From the cell containing the given text, extract its center point as [x, y] coordinate. 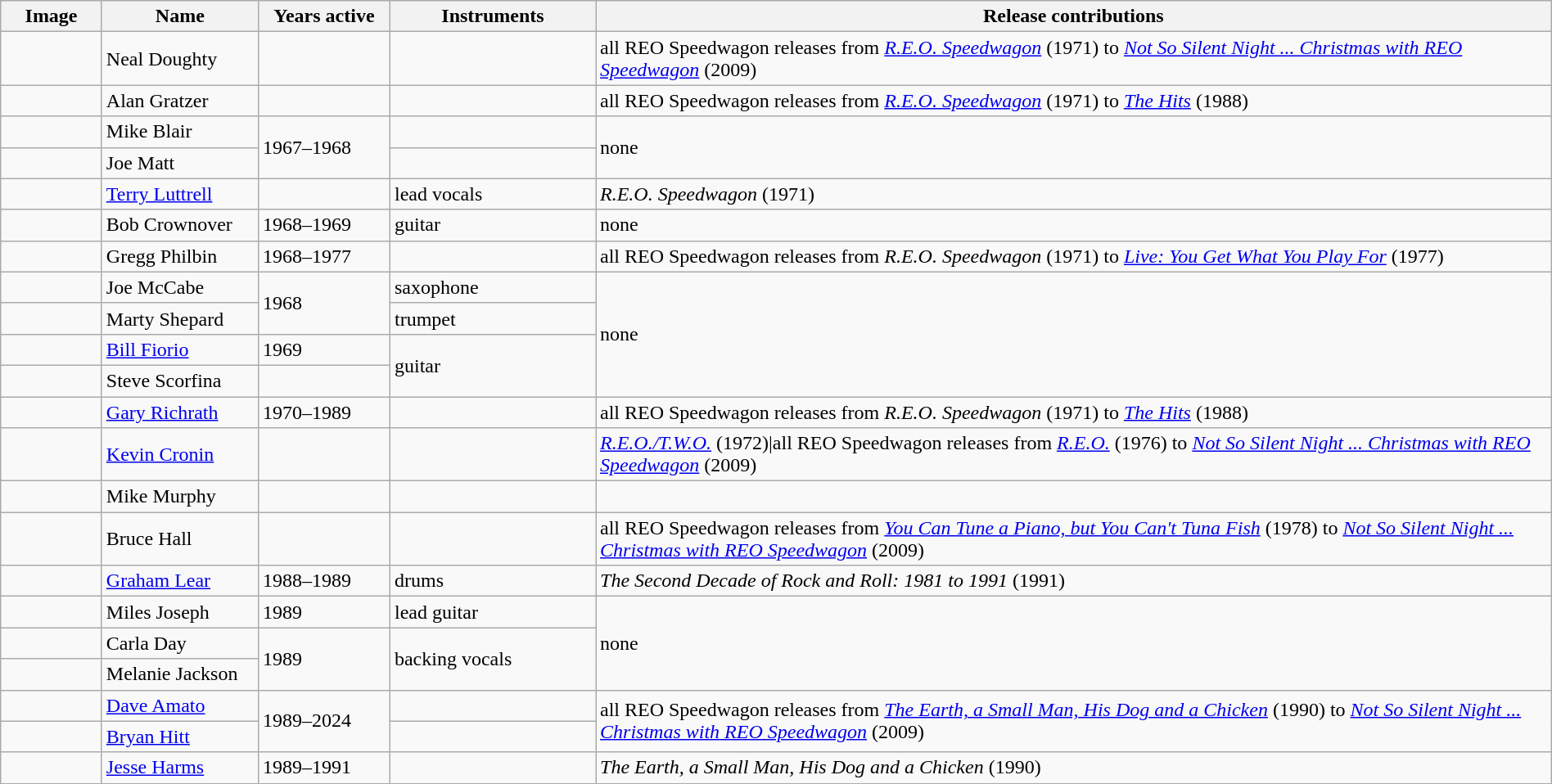
1989–2024 [324, 721]
all REO Speedwagon releases from The Earth, a Small Man, His Dog and a Chicken (1990) to Not So Silent Night ... Christmas with REO Speedwagon (2009) [1074, 721]
The Second Decade of Rock and Roll: 1981 to 1991 (1991) [1074, 581]
1969 [324, 349]
drums [493, 581]
Image [52, 16]
Joe McCabe [180, 287]
Bruce Hall [180, 538]
Marty Shepard [180, 318]
1968–1969 [324, 225]
Miles Joseph [180, 612]
Jesse Harms [180, 768]
Bill Fiorio [180, 349]
saxophone [493, 287]
Joe Matt [180, 163]
Terry Luttrell [180, 194]
1989–1991 [324, 768]
Mike Murphy [180, 497]
1988–1989 [324, 581]
lead guitar [493, 612]
Graham Lear [180, 581]
backing vocals [493, 659]
all REO Speedwagon releases from R.E.O. Speedwagon (1971) to Live: You Get What You Play For (1977) [1074, 256]
1967–1968 [324, 147]
R.E.O./T.W.O. (1972)|all REO Speedwagon releases from R.E.O. (1976) to Not So Silent Night ... Christmas with REO Speedwagon (2009) [1074, 455]
Alan Gratzer [180, 101]
Carla Day [180, 643]
Bryan Hitt [180, 737]
1970–1989 [324, 412]
all REO Speedwagon releases from You Can Tune a Piano, but You Can't Tuna Fish (1978) to Not So Silent Night ... Christmas with REO Speedwagon (2009) [1074, 538]
Melanie Jackson [180, 674]
trumpet [493, 318]
Release contributions [1074, 16]
Gregg Philbin [180, 256]
Gary Richrath [180, 412]
1968 [324, 303]
R.E.O. Speedwagon (1971) [1074, 194]
Neal Doughty [180, 59]
Kevin Cronin [180, 455]
Mike Blair [180, 132]
1968–1977 [324, 256]
all REO Speedwagon releases from R.E.O. Speedwagon (1971) to Not So Silent Night ... Christmas with REO Speedwagon (2009) [1074, 59]
Bob Crownover [180, 225]
Years active [324, 16]
Steve Scorfina [180, 381]
The Earth, a Small Man, His Dog and a Chicken (1990) [1074, 768]
Name [180, 16]
Instruments [493, 16]
Dave Amato [180, 705]
lead vocals [493, 194]
